Find where the given text appears and provide that cell's center as [x, y] coordinate. 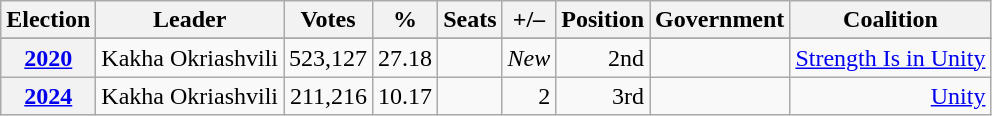
Leader [190, 20]
2nd [603, 58]
10.17 [406, 96]
2020 [48, 58]
2024 [48, 96]
Seats [470, 20]
Votes [328, 20]
Coalition [890, 20]
New [529, 58]
% [406, 20]
Unity [890, 96]
523,127 [328, 58]
Government [720, 20]
3rd [603, 96]
Position [603, 20]
2 [529, 96]
Election [48, 20]
211,216 [328, 96]
+/– [529, 20]
Strength Is in Unity [890, 58]
27.18 [406, 58]
